Return the (X, Y) coordinate for the center point of the cell that contains the specified text.  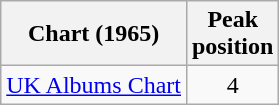
4 (232, 85)
Chart (1965) (94, 34)
UK Albums Chart (94, 85)
Peakposition (232, 34)
